Pinpoint the cell where the given text exists, returning its (x, y) midpoint coordinate. 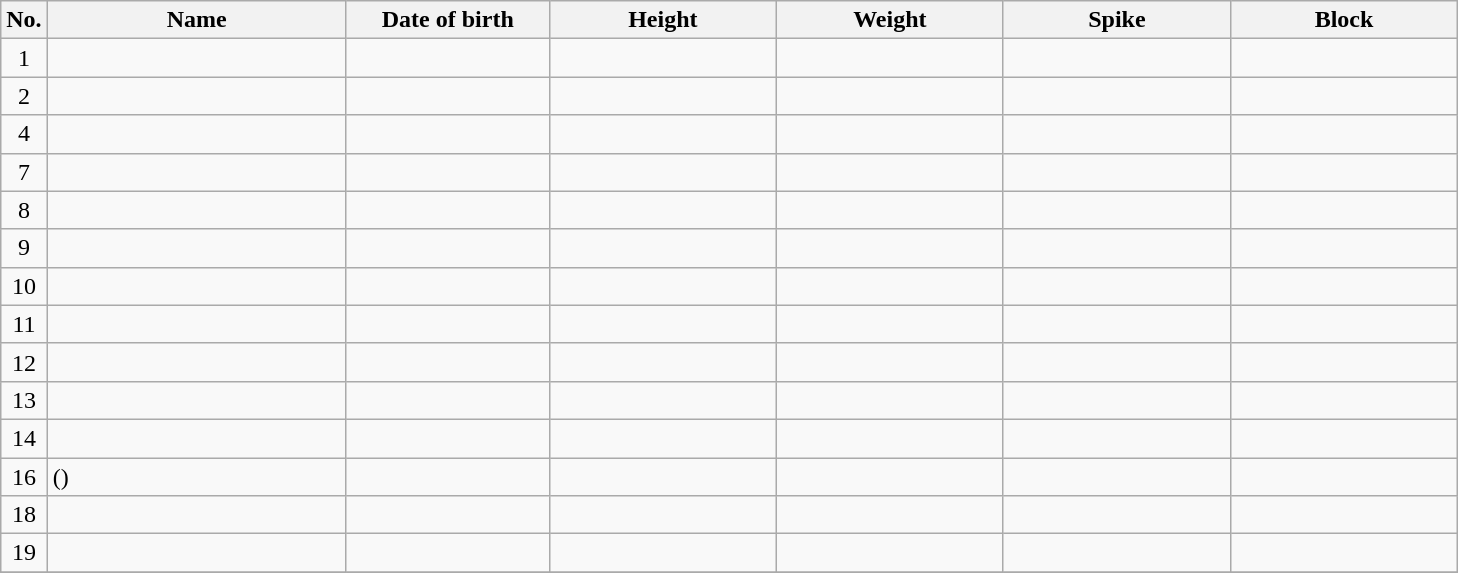
2 (24, 96)
Block (1344, 20)
Name (196, 20)
16 (24, 477)
11 (24, 324)
Weight (890, 20)
19 (24, 553)
7 (24, 172)
Height (662, 20)
No. (24, 20)
1 (24, 58)
18 (24, 515)
12 (24, 362)
14 (24, 438)
Date of birth (448, 20)
8 (24, 210)
10 (24, 286)
4 (24, 134)
() (196, 477)
13 (24, 400)
9 (24, 248)
Spike (1116, 20)
